Provide the (x, y) coordinate of the cell's center where the given text is located.  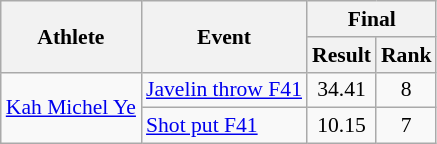
34.41 (342, 90)
7 (406, 126)
8 (406, 90)
Athlete (71, 36)
Final (372, 19)
Event (224, 36)
Kah Michel Ye (71, 108)
Javelin throw F41 (224, 90)
Shot put F41 (224, 126)
Result (342, 55)
Rank (406, 55)
10.15 (342, 126)
